Extract the [X, Y] coordinate from the center of the cell holding the provided text.  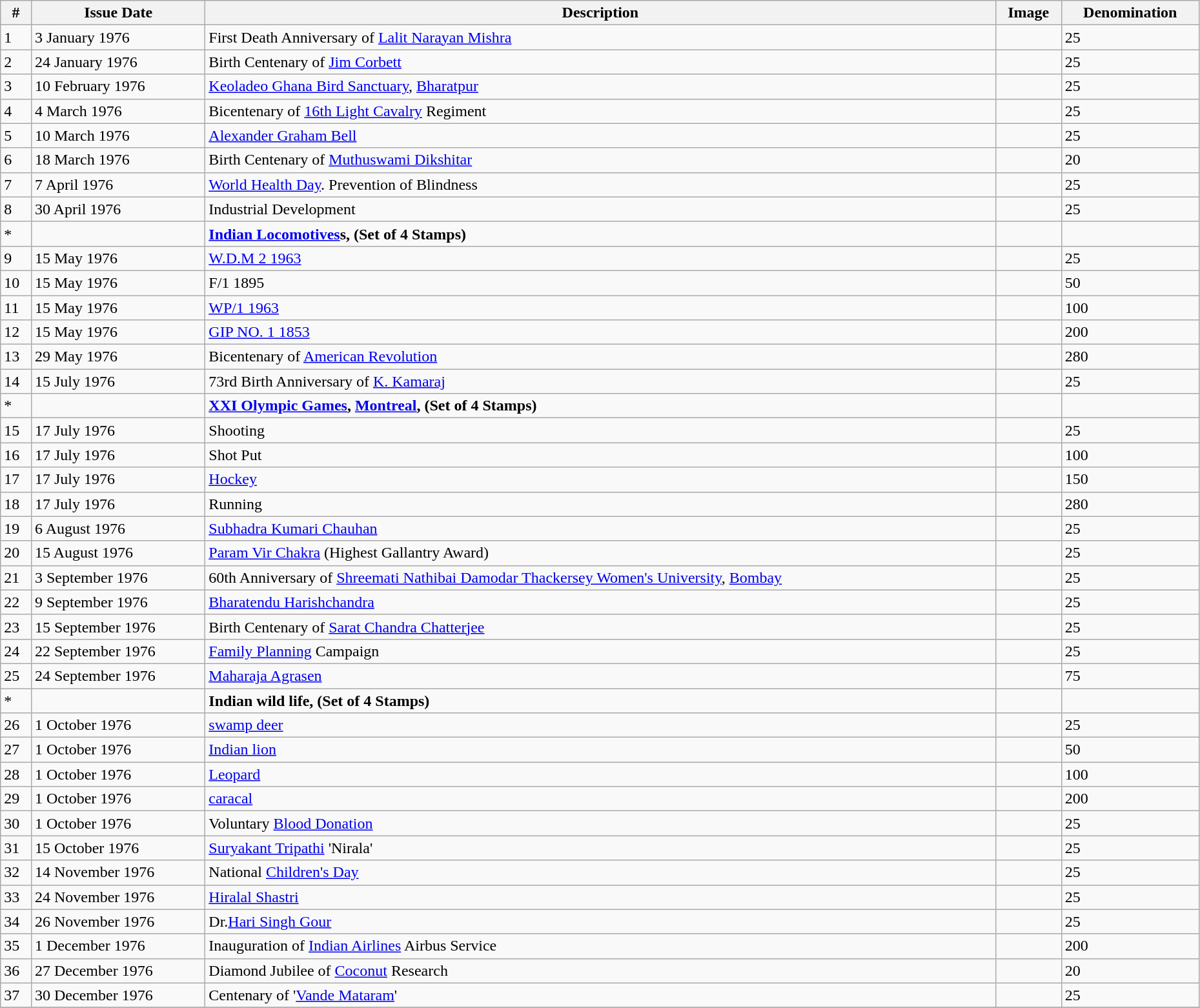
18 [16, 504]
7 April 1976 [117, 185]
11 [16, 308]
7 [16, 185]
13 [16, 357]
Param Vir Chakra (Highest Gallantry Award) [600, 553]
WP/1 1963 [600, 308]
Birth Centenary of Jim Corbett [600, 62]
Subhadra Kumari Chauhan [600, 529]
60th Anniversary of Shreemati Nathibai Damodar Thackersey Women's University, Bombay [600, 578]
F/1 1895 [600, 283]
Shooting [600, 430]
22 September 1976 [117, 651]
GIP NO. 1 1853 [600, 332]
24 January 1976 [117, 62]
swamp deer [600, 725]
Centenary of 'Vande Mataram' [600, 995]
Birth Centenary of Sarat Chandra Chatterjee [600, 627]
Voluntary Blood Donation [600, 823]
26 November 1976 [117, 922]
5 [16, 136]
Family Planning Campaign [600, 651]
15 July 1976 [117, 381]
22 [16, 602]
29 May 1976 [117, 357]
3 January 1976 [117, 37]
17 [16, 479]
Denomination [1130, 13]
32 [16, 872]
Hockey [600, 479]
28 [16, 774]
Indian Locomotivess, (Set of 4 Stamps) [600, 234]
Keoladeo Ghana Bird Sanctuary, Bharatpur [600, 86]
Description [600, 13]
Leopard [600, 774]
14 November 1976 [117, 872]
4 [16, 111]
16 [16, 455]
3 [16, 86]
9 September 1976 [117, 602]
19 [16, 529]
24 [16, 651]
Diamond Jubilee of Coconut Research [600, 971]
caracal [600, 799]
10 [16, 283]
35 [16, 946]
W.D.M 2 1963 [600, 258]
Hiralal Shastri [600, 897]
Bicentenary of American Revolution [600, 357]
Birth Centenary of Muthuswami Dikshitar [600, 160]
# [16, 13]
Running [600, 504]
150 [1130, 479]
National Children's Day [600, 872]
30 April 1976 [117, 209]
30 December 1976 [117, 995]
Dr.Hari Singh Gour [600, 922]
24 November 1976 [117, 897]
15 September 1976 [117, 627]
Image [1028, 13]
XXI Olympic Games, Montreal, (Set of 4 Stamps) [600, 406]
Indian lion [600, 750]
Suryakant Tripathi 'Nirala' [600, 848]
6 August 1976 [117, 529]
Maharaja Agrasen [600, 676]
Indian wild life, (Set of 4 Stamps) [600, 700]
26 [16, 725]
Industrial Development [600, 209]
27 [16, 750]
World Health Day. Prevention of Blindness [600, 185]
10 March 1976 [117, 136]
8 [16, 209]
23 [16, 627]
15 August 1976 [117, 553]
Alexander Graham Bell [600, 136]
36 [16, 971]
15 October 1976 [117, 848]
12 [16, 332]
10 February 1976 [117, 86]
Inauguration of Indian Airlines Airbus Service [600, 946]
Issue Date [117, 13]
4 March 1976 [117, 111]
30 [16, 823]
9 [16, 258]
34 [16, 922]
27 December 1976 [117, 971]
15 [16, 430]
Shot Put [600, 455]
31 [16, 848]
18 March 1976 [117, 160]
37 [16, 995]
Bicentenary of 16th Light Cavalry Regiment [600, 111]
1 December 1976 [117, 946]
24 September 1976 [117, 676]
75 [1130, 676]
29 [16, 799]
33 [16, 897]
21 [16, 578]
First Death Anniversary of Lalit Narayan Mishra [600, 37]
3 September 1976 [117, 578]
14 [16, 381]
1 [16, 37]
6 [16, 160]
73rd Birth Anniversary of K. Kamaraj [600, 381]
2 [16, 62]
Bharatendu Harishchandra [600, 602]
